Scan for the cell matching the given text and deliver its (x, y) coordinate at center. 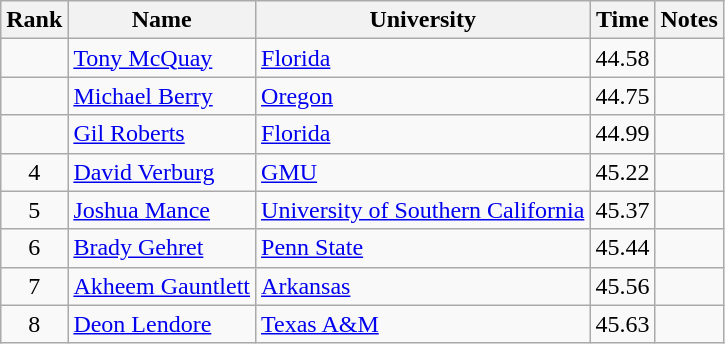
Tony McQuay (162, 58)
University of Southern California (423, 210)
Oregon (423, 96)
7 (34, 286)
Brady Gehret (162, 248)
Notes (689, 20)
6 (34, 248)
Deon Lendore (162, 324)
45.37 (622, 210)
University (423, 20)
Arkansas (423, 286)
45.44 (622, 248)
45.56 (622, 286)
Gil Roberts (162, 134)
4 (34, 172)
44.75 (622, 96)
8 (34, 324)
44.99 (622, 134)
GMU (423, 172)
Time (622, 20)
David Verburg (162, 172)
45.22 (622, 172)
Rank (34, 20)
45.63 (622, 324)
Joshua Mance (162, 210)
Texas A&M (423, 324)
44.58 (622, 58)
Michael Berry (162, 96)
5 (34, 210)
Akheem Gauntlett (162, 286)
Name (162, 20)
Penn State (423, 248)
